Pinpoint the cell where the given text exists, returning its (x, y) midpoint coordinate. 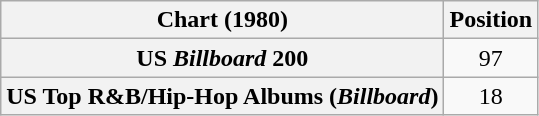
97 (491, 58)
Position (491, 20)
18 (491, 96)
US Top R&B/Hip-Hop Albums (Billboard) (222, 96)
US Billboard 200 (222, 58)
Chart (1980) (222, 20)
